Determine the [X, Y] coordinate at the center of the cell enclosing the given text.  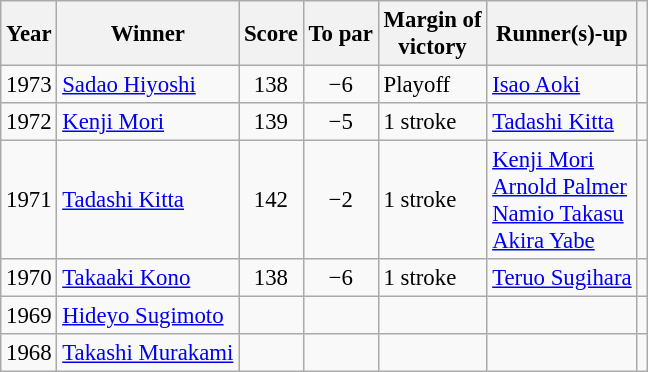
139 [272, 122]
1973 [29, 85]
1971 [29, 200]
−2 [340, 200]
1972 [29, 122]
Year [29, 34]
Takashi Murakami [148, 353]
Kenji Mori [148, 122]
1969 [29, 316]
Takaaki Kono [148, 278]
−5 [340, 122]
Kenji Mori Arnold Palmer Namio Takasu Akira Yabe [562, 200]
Margin ofvictory [432, 34]
Sadao Hiyoshi [148, 85]
Winner [148, 34]
Teruo Sugihara [562, 278]
1970 [29, 278]
Score [272, 34]
Runner(s)-up [562, 34]
Isao Aoki [562, 85]
Hideyo Sugimoto [148, 316]
Playoff [432, 85]
1968 [29, 353]
142 [272, 200]
To par [340, 34]
